Scan for the cell matching the given text and deliver its [X, Y] coordinate at center. 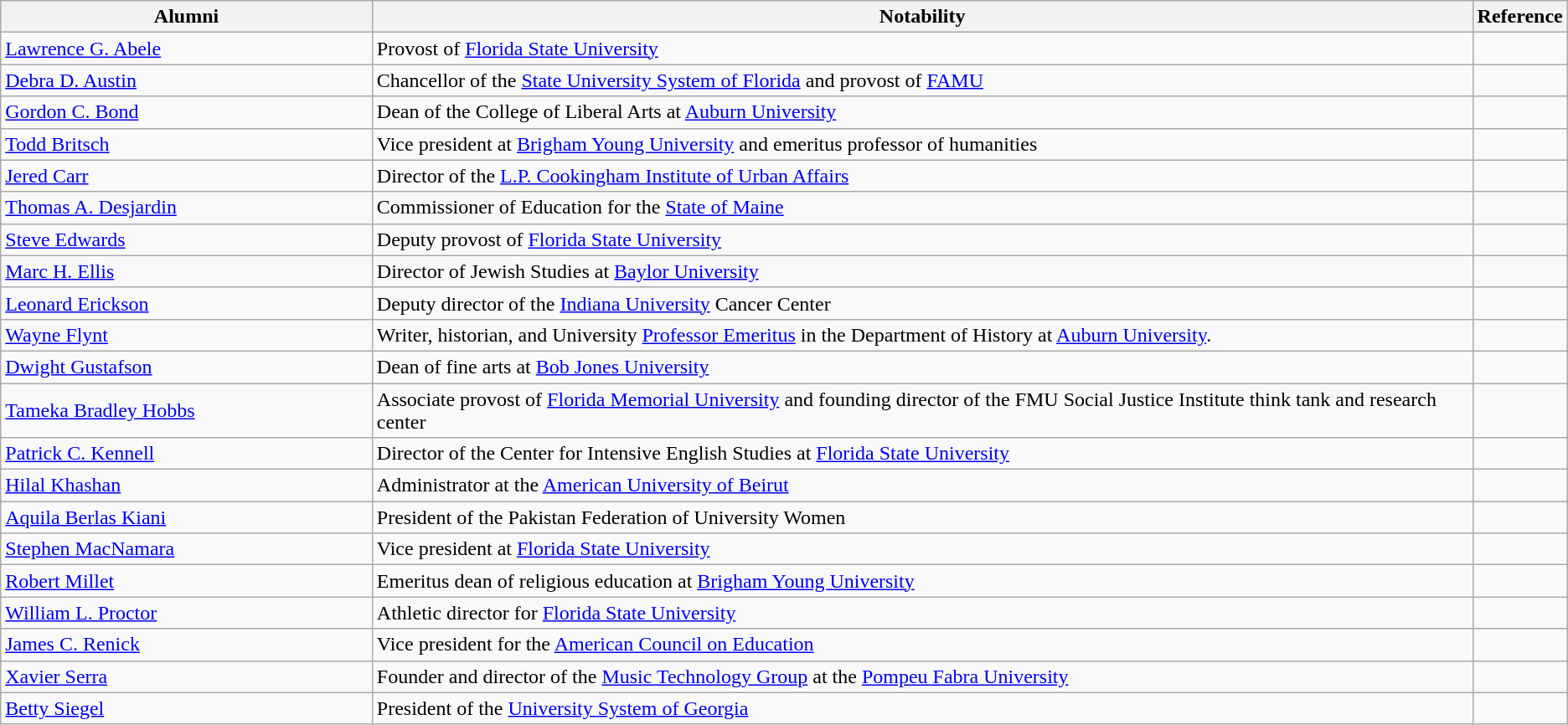
Todd Britsch [187, 144]
Commissioner of Education for the State of Maine [922, 208]
Deputy provost of Florida State University [922, 239]
Hilal Khashan [187, 486]
Marc H. Ellis [187, 271]
Vice president for the American Council on Education [922, 645]
Administrator at the American University of Beirut [922, 486]
Provost of Florida State University [922, 49]
Dwight Gustafson [187, 367]
Founder and director of the Music Technology Group at the Pompeu Fabra University [922, 676]
Thomas A. Desjardin [187, 208]
Dean of fine arts at Bob Jones University [922, 367]
President of the Pakistan Federation of University Women [922, 517]
Director of the Center for Intensive English Studies at Florida State University [922, 454]
Alumni [187, 17]
Tameka Bradley Hobbs [187, 410]
William L. Proctor [187, 613]
James C. Renick [187, 645]
Robert Millet [187, 581]
Leonard Erickson [187, 303]
Athletic director for Florida State University [922, 613]
Lawrence G. Abele [187, 49]
Vice president at Florida State University [922, 549]
Associate provost of Florida Memorial University and founding director of the FMU Social Justice Institute think tank and research center [922, 410]
Patrick C. Kennell [187, 454]
Reference [1519, 17]
Vice president at Brigham Young University and emeritus professor of humanities [922, 144]
Jered Carr [187, 176]
Notability [922, 17]
Betty Siegel [187, 708]
Stephen MacNamara [187, 549]
Chancellor of the State University System of Florida and provost of FAMU [922, 80]
Director of Jewish Studies at Baylor University [922, 271]
President of the University System of Georgia [922, 708]
Xavier Serra [187, 676]
Dean of the College of Liberal Arts at Auburn University [922, 112]
Gordon C. Bond [187, 112]
Emeritus dean of religious education at Brigham Young University [922, 581]
Steve Edwards [187, 239]
Director of the L.P. Cookingham Institute of Urban Affairs [922, 176]
Writer, historian, and University Professor Emeritus in the Department of History at Auburn University. [922, 335]
Deputy director of the Indiana University Cancer Center [922, 303]
Aquila Berlas Kiani [187, 517]
Wayne Flynt [187, 335]
Debra D. Austin [187, 80]
